Find where the given text appears and provide that cell's center as (X, Y) coordinate. 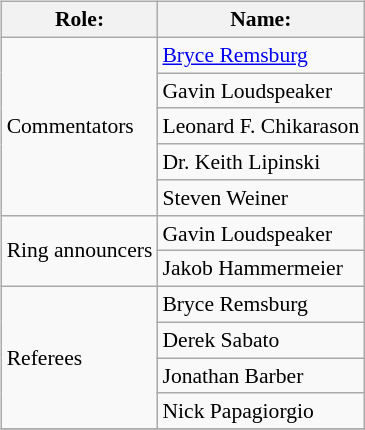
Role: (80, 20)
Name: (260, 20)
Leonard F. Chikarason (260, 126)
Referees (80, 358)
Ring announcers (80, 250)
Nick Papagiorgio (260, 411)
Commentators (80, 126)
Jakob Hammermeier (260, 269)
Jonathan Barber (260, 376)
Steven Weiner (260, 198)
Dr. Keith Lipinski (260, 162)
Derek Sabato (260, 340)
